Extract the (x, y) coordinate from the center of the cell holding the provided text.  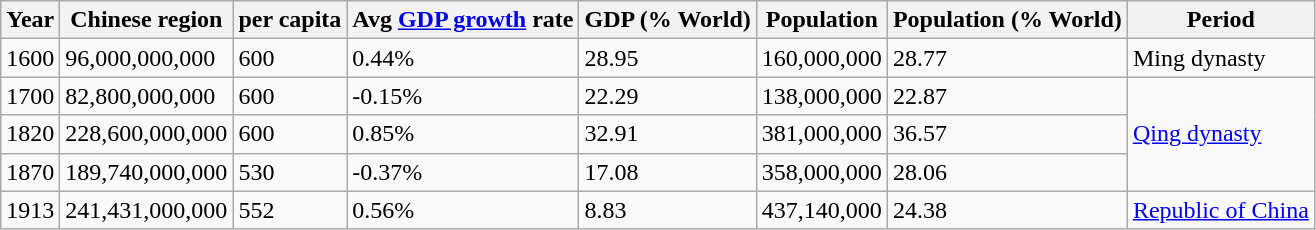
-0.37% (463, 172)
Avg GDP growth rate (463, 20)
Qing dynasty (1220, 134)
358,000,000 (822, 172)
241,431,000,000 (146, 210)
189,740,000,000 (146, 172)
1913 (30, 210)
28.77 (1007, 58)
8.83 (668, 210)
82,800,000,000 (146, 96)
GDP (% World) (668, 20)
Year (30, 20)
228,600,000,000 (146, 134)
Population (822, 20)
17.08 (668, 172)
28.95 (668, 58)
24.38 (1007, 210)
36.57 (1007, 134)
437,140,000 (822, 210)
381,000,000 (822, 134)
530 (290, 172)
Population (% World) (1007, 20)
Ming dynasty (1220, 58)
28.06 (1007, 172)
-0.15% (463, 96)
22.29 (668, 96)
32.91 (668, 134)
0.56% (463, 210)
1820 (30, 134)
0.85% (463, 134)
96,000,000,000 (146, 58)
1870 (30, 172)
0.44% (463, 58)
Period (1220, 20)
1600 (30, 58)
Republic of China (1220, 210)
552 (290, 210)
22.87 (1007, 96)
per capita (290, 20)
1700 (30, 96)
Chinese region (146, 20)
138,000,000 (822, 96)
160,000,000 (822, 58)
